Return [x, y] of the center of cell containing provided text 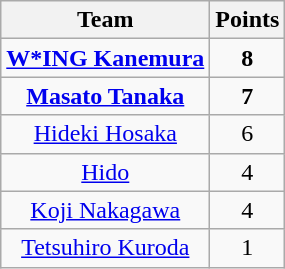
Koji Nakagawa [106, 210]
Points [248, 20]
Hido [106, 172]
Team [106, 20]
Tetsuhiro Kuroda [106, 248]
W*ING Kanemura [106, 58]
Hideki Hosaka [106, 134]
8 [248, 58]
6 [248, 134]
Masato Tanaka [106, 96]
7 [248, 96]
1 [248, 248]
